Locate the cell with the specified text and output its [X, Y] center coordinate. 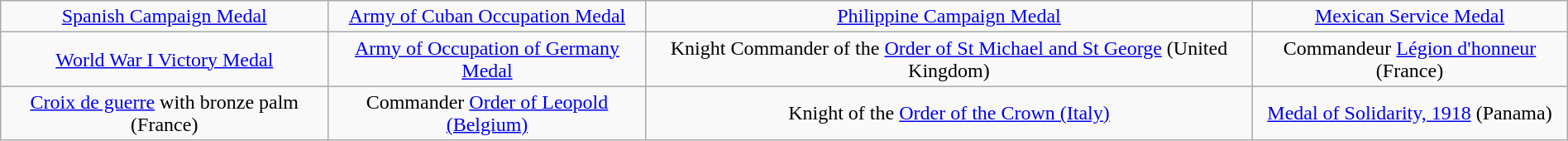
Spanish Campaign Medal [165, 17]
Army of Cuban Occupation Medal [487, 17]
Commandeur Légion d'honneur (France) [1409, 60]
Commander Order of Leopold (Belgium) [487, 113]
Knight Commander of the Order of St Michael and St George (United Kingdom) [949, 60]
Philippine Campaign Medal [949, 17]
Army of Occupation of Germany Medal [487, 60]
Mexican Service Medal [1409, 17]
Croix de guerre with bronze palm (France) [165, 113]
World War I Victory Medal [165, 60]
Medal of Solidarity, 1918 (Panama) [1409, 113]
Knight of the Order of the Crown (Italy) [949, 113]
